Pinpoint the cell where the given text exists, returning its [x, y] midpoint coordinate. 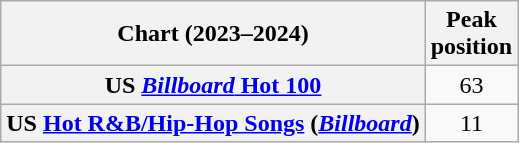
11 [471, 123]
Peakposition [471, 34]
US Hot R&B/Hip-Hop Songs (Billboard) [213, 123]
63 [471, 85]
US Billboard Hot 100 [213, 85]
Chart (2023–2024) [213, 34]
